Detect which cell encompasses the target text, then output its [X, Y] center coordinate. 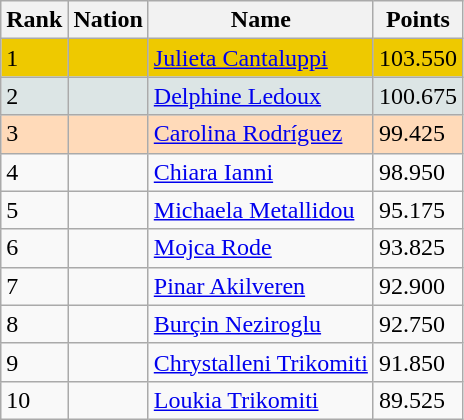
1 [34, 58]
Chrystalleni Trikomiti [260, 362]
Delphine Ledoux [260, 96]
2 [34, 96]
Julieta Cantaluppi [260, 58]
92.750 [418, 324]
Points [418, 20]
8 [34, 324]
6 [34, 248]
4 [34, 172]
5 [34, 210]
9 [34, 362]
Pinar Akilveren [260, 286]
Nation [108, 20]
Loukia Trikomiti [260, 400]
99.425 [418, 134]
92.900 [418, 286]
103.550 [418, 58]
3 [34, 134]
7 [34, 286]
10 [34, 400]
95.175 [418, 210]
Chiara Ianni [260, 172]
98.950 [418, 172]
91.850 [418, 362]
93.825 [418, 248]
Carolina Rodríguez [260, 134]
Burçin Neziroglu [260, 324]
Mojca Rode [260, 248]
89.525 [418, 400]
100.675 [418, 96]
Name [260, 20]
Michaela Metallidou [260, 210]
Rank [34, 20]
